Determine the (x, y) coordinate at the center of the cell enclosing the given text.  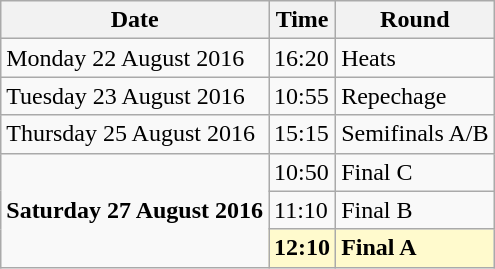
10:55 (302, 96)
Date (135, 20)
11:10 (302, 210)
10:50 (302, 172)
Heats (415, 58)
Saturday 27 August 2016 (135, 210)
Final C (415, 172)
Semifinals A/B (415, 134)
Time (302, 20)
Final A (415, 248)
Repechage (415, 96)
16:20 (302, 58)
15:15 (302, 134)
Thursday 25 August 2016 (135, 134)
12:10 (302, 248)
Tuesday 23 August 2016 (135, 96)
Final B (415, 210)
Monday 22 August 2016 (135, 58)
Round (415, 20)
